For the text-containing cell, return its midpoint in (x, y) coordinate format. 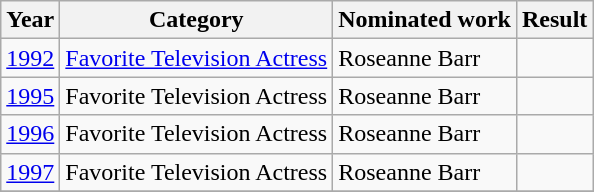
1995 (30, 96)
Result (554, 20)
1996 (30, 134)
Nominated work (425, 20)
1992 (30, 58)
Year (30, 20)
Category (196, 20)
1997 (30, 172)
